Capture the cell that displays the provided text and extract its (x, y) central coordinate. 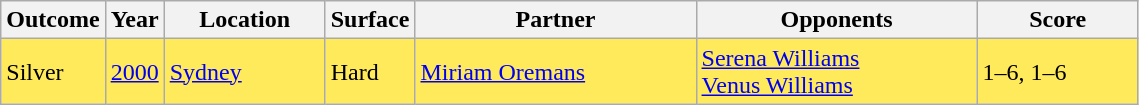
Score (1058, 20)
Silver (53, 72)
Partner (556, 20)
Serena Williams Venus Williams (836, 72)
Location (244, 20)
1–6, 1–6 (1058, 72)
Outcome (53, 20)
Miriam Oremans (556, 72)
Sydney (244, 72)
Surface (370, 20)
Opponents (836, 20)
2000 (134, 72)
Year (134, 20)
Hard (370, 72)
